Identify which cell holds the provided text, then report its [X, Y] central coordinate. 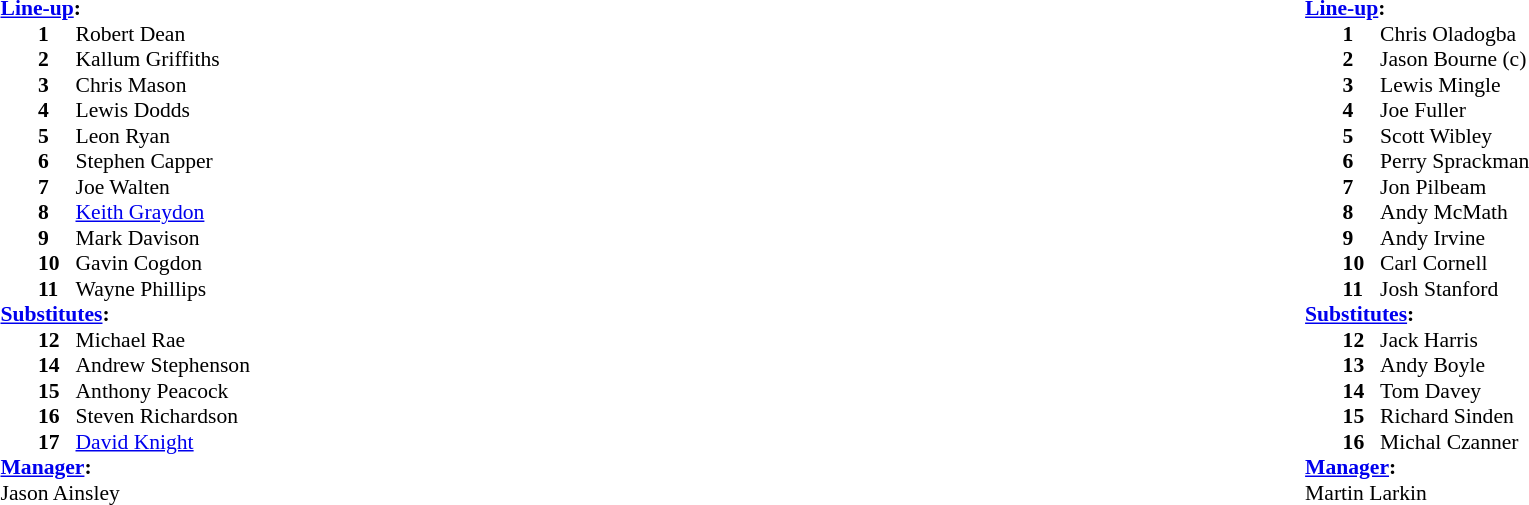
Anthony Peacock [163, 391]
Michael Rae [163, 340]
Chris Oladogba [1454, 34]
Josh Stanford [1454, 289]
David Knight [163, 442]
Carl Cornell [1454, 263]
Wayne Phillips [163, 289]
Michal Czanner [1454, 442]
Mark Davison [163, 238]
Joe Walten [163, 187]
13 [1362, 365]
Steven Richardson [163, 417]
Kallum Griffiths [163, 59]
Robert Dean [163, 34]
Leon Ryan [163, 136]
Andy Boyle [1454, 365]
Gavin Cogdon [163, 263]
Richard Sinden [1454, 417]
Joe Fuller [1454, 111]
Jason Bourne (c) [1454, 59]
Jack Harris [1454, 340]
Chris Mason [163, 85]
Perry Sprackman [1454, 161]
Jon Pilbeam [1454, 187]
Andrew Stephenson [163, 365]
Tom Davey [1454, 391]
Lewis Mingle [1454, 85]
Andy Irvine [1454, 238]
Andy McMath [1454, 213]
Lewis Dodds [163, 111]
17 [57, 442]
Keith Graydon [163, 213]
Stephen Capper [163, 161]
Scott Wibley [1454, 136]
